Detect which cell encompasses the target text, then output its (X, Y) center coordinate. 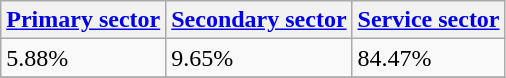
Service sector (428, 20)
84.47% (428, 58)
Primary sector (84, 20)
5.88% (84, 58)
9.65% (259, 58)
Secondary sector (259, 20)
